Return the (X, Y) coordinate for the center point of the cell that contains the specified text.  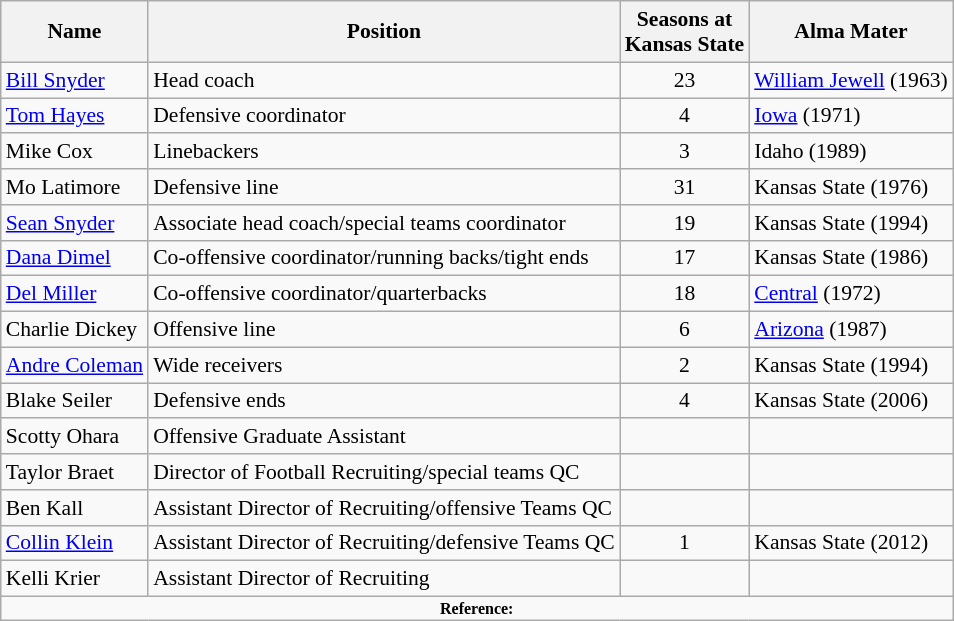
3 (684, 152)
23 (684, 80)
Associate head coach/special teams coordinator (384, 223)
Collin Klein (74, 543)
Kansas State (1986) (851, 258)
Andre Coleman (74, 365)
2 (684, 365)
6 (684, 330)
Director of Football Recruiting/special teams QC (384, 472)
Co-offensive coordinator/quarterbacks (384, 294)
Dana Dimel (74, 258)
Arizona (1987) (851, 330)
Iowa (1971) (851, 116)
Scotty Ohara (74, 437)
17 (684, 258)
Sean Snyder (74, 223)
Bill Snyder (74, 80)
Defensive coordinator (384, 116)
1 (684, 543)
Co-offensive coordinator/running backs/tight ends (384, 258)
Offensive line (384, 330)
Defensive line (384, 187)
Blake Seiler (74, 401)
Name (74, 32)
Taylor Braet (74, 472)
William Jewell (1963) (851, 80)
Tom Hayes (74, 116)
Central (1972) (851, 294)
18 (684, 294)
Del Miller (74, 294)
Kansas State (1976) (851, 187)
Alma Mater (851, 32)
19 (684, 223)
Charlie Dickey (74, 330)
Offensive Graduate Assistant (384, 437)
Defensive ends (384, 401)
Ben Kall (74, 508)
Seasons atKansas State (684, 32)
Assistant Director of Recruiting/offensive Teams QC (384, 508)
Assistant Director of Recruiting (384, 579)
Linebackers (384, 152)
Head coach (384, 80)
Position (384, 32)
Kansas State (2012) (851, 543)
Mo Latimore (74, 187)
Assistant Director of Recruiting/defensive Teams QC (384, 543)
Kelli Krier (74, 579)
Wide receivers (384, 365)
Kansas State (2006) (851, 401)
31 (684, 187)
Mike Cox (74, 152)
Reference: (477, 609)
Idaho (1989) (851, 152)
